For the text-containing cell, return its midpoint in (x, y) coordinate format. 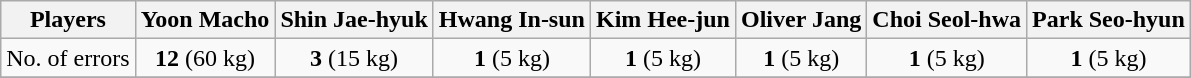
Oliver Jang (800, 20)
Players (68, 20)
Park Seo-hyun (1109, 20)
Choi Seol-hwa (947, 20)
Shin Jae-hyuk (354, 20)
Kim Hee-jun (662, 20)
Hwang In-sun (512, 20)
12 (60 kg) (205, 58)
No. of errors (68, 58)
Yoon Macho (205, 20)
3 (15 kg) (354, 58)
